Find where the given text appears and provide that cell's center as (X, Y) coordinate. 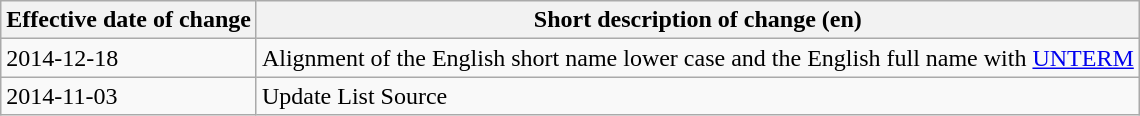
2014-12-18 (129, 58)
2014-11-03 (129, 96)
Alignment of the English short name lower case and the English full name with UNTERM (698, 58)
Update List Source (698, 96)
Short description of change (en) (698, 20)
Effective date of change (129, 20)
